Capture the cell that displays the provided text and extract its (X, Y) central coordinate. 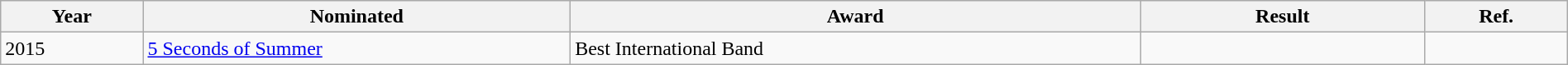
Year (72, 17)
5 Seconds of Summer (357, 48)
Nominated (357, 17)
Ref. (1496, 17)
2015 (72, 48)
Award (855, 17)
Best International Band (855, 48)
Result (1283, 17)
